Extract the (X, Y) coordinate from the center of the cell holding the provided text.  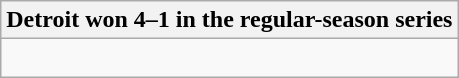
Detroit won 4–1 in the regular-season series (230, 20)
